Determine the [x, y] coordinate at the center of the cell enclosing the given text.  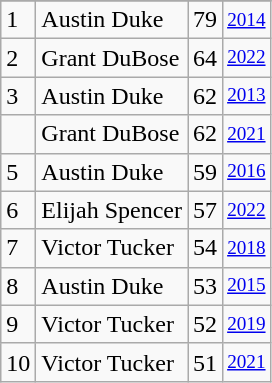
3 [18, 96]
7 [18, 248]
2016 [247, 172]
52 [206, 324]
9 [18, 324]
Elijah Spencer [112, 210]
51 [206, 362]
2015 [247, 286]
2019 [247, 324]
5 [18, 172]
2013 [247, 96]
6 [18, 210]
10 [18, 362]
1 [18, 20]
2014 [247, 20]
2018 [247, 248]
8 [18, 286]
79 [206, 20]
57 [206, 210]
54 [206, 248]
59 [206, 172]
53 [206, 286]
2 [18, 58]
64 [206, 58]
